Capture the cell that displays the provided text and extract its [X, Y] central coordinate. 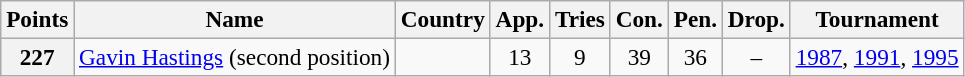
Gavin Hastings (second position) [235, 57]
Name [235, 19]
Drop. [756, 19]
36 [695, 57]
Tries [580, 19]
1987, 1991, 1995 [877, 57]
Points [38, 19]
Tournament [877, 19]
Pen. [695, 19]
– [756, 57]
227 [38, 57]
9 [580, 57]
App. [520, 19]
39 [639, 57]
Country [442, 19]
Con. [639, 19]
13 [520, 57]
